Find where the given text appears and provide that cell's center as (x, y) coordinate. 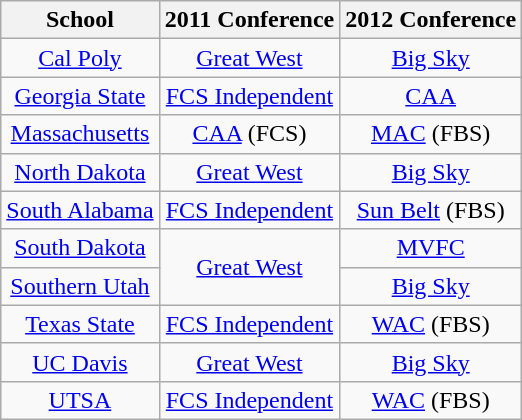
CAA (431, 96)
CAA (FCS) (250, 134)
South Dakota (80, 248)
Southern Utah (80, 286)
Massachusetts (80, 134)
UTSA (80, 400)
Sun Belt (FBS) (431, 210)
Texas State (80, 324)
MAC (FBS) (431, 134)
UC Davis (80, 362)
Georgia State (80, 96)
2011 Conference (250, 20)
2012 Conference (431, 20)
North Dakota (80, 172)
Cal Poly (80, 58)
South Alabama (80, 210)
MVFC (431, 248)
School (80, 20)
